Scan for the cell matching the given text and deliver its [x, y] coordinate at center. 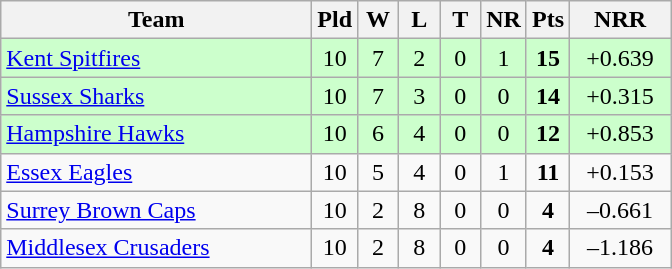
Middlesex Crusaders [156, 248]
14 [548, 96]
L [420, 20]
–1.186 [620, 248]
–0.661 [620, 210]
+0.639 [620, 58]
11 [548, 172]
12 [548, 134]
W [378, 20]
5 [378, 172]
+0.153 [620, 172]
Surrey Brown Caps [156, 210]
Essex Eagles [156, 172]
15 [548, 58]
T [460, 20]
Hampshire Hawks [156, 134]
Sussex Sharks [156, 96]
Kent Spitfires [156, 58]
+0.853 [620, 134]
Pld [335, 20]
+0.315 [620, 96]
Team [156, 20]
Pts [548, 20]
6 [378, 134]
NRR [620, 20]
3 [420, 96]
NR [504, 20]
